Search for the cell housing the specified text and yield its (X, Y) center coordinate. 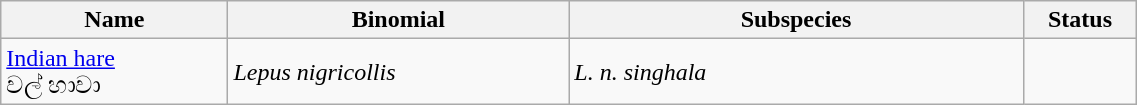
Subspecies (796, 20)
Lepus nigricollis (398, 72)
Name (114, 20)
Status (1080, 20)
Binomial (398, 20)
L. n. singhala (796, 72)
Indian hareවල් හාවා (114, 72)
